Search for the cell housing the specified text and yield its [X, Y] center coordinate. 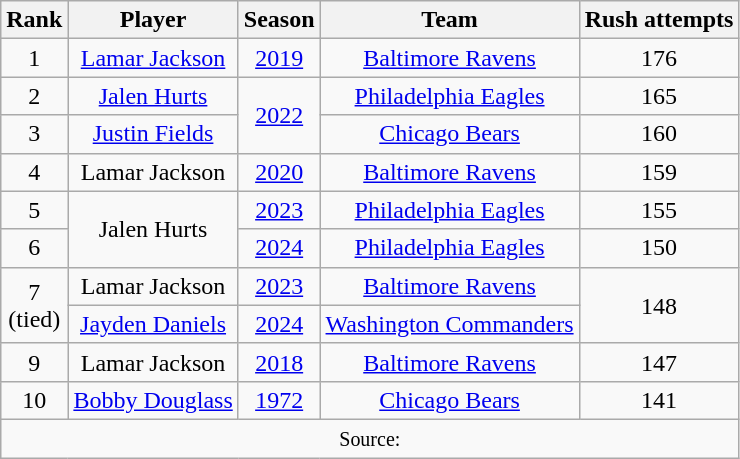
3 [34, 134]
2022 [279, 115]
150 [659, 248]
1972 [279, 400]
Justin Fields [153, 134]
Source: [370, 438]
160 [659, 134]
Player [153, 20]
2020 [279, 172]
2019 [279, 58]
176 [659, 58]
Bobby Douglass [153, 400]
148 [659, 305]
7(tied) [34, 305]
2 [34, 96]
Team [450, 20]
10 [34, 400]
Washington Commanders [450, 324]
141 [659, 400]
6 [34, 248]
Jayden Daniels [153, 324]
159 [659, 172]
1 [34, 58]
155 [659, 210]
2018 [279, 362]
4 [34, 172]
147 [659, 362]
165 [659, 96]
5 [34, 210]
Rank [34, 20]
9 [34, 362]
Season [279, 20]
Rush attempts [659, 20]
